Extract the (X, Y) coordinate from the center of the cell holding the provided text.  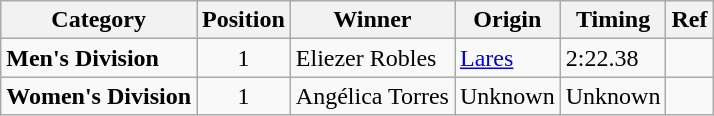
Timing (613, 20)
Women's Division (99, 96)
Men's Division (99, 58)
Winner (372, 20)
Angélica Torres (372, 96)
Ref (690, 20)
Eliezer Robles (372, 58)
Lares (507, 58)
Position (244, 20)
Category (99, 20)
2:22.38 (613, 58)
Origin (507, 20)
